Extract the [x, y] coordinate from the center of the cell holding the provided text.  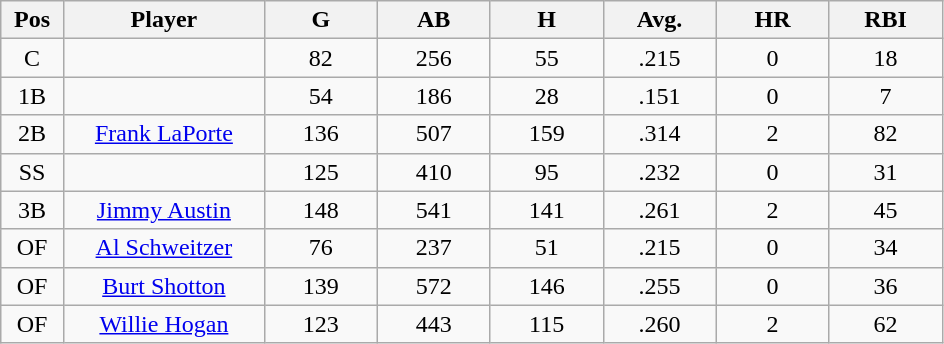
146 [546, 286]
Burt Shotton [164, 286]
186 [434, 96]
18 [886, 58]
36 [886, 286]
410 [434, 172]
Jimmy Austin [164, 210]
141 [546, 210]
572 [434, 286]
541 [434, 210]
123 [320, 324]
31 [886, 172]
115 [546, 324]
55 [546, 58]
AB [434, 20]
62 [886, 324]
139 [320, 286]
RBI [886, 20]
95 [546, 172]
34 [886, 248]
54 [320, 96]
2B [32, 134]
H [546, 20]
256 [434, 58]
443 [434, 324]
C [32, 58]
Avg. [660, 20]
28 [546, 96]
Frank LaPorte [164, 134]
136 [320, 134]
Willie Hogan [164, 324]
.232 [660, 172]
45 [886, 210]
SS [32, 172]
1B [32, 96]
.151 [660, 96]
237 [434, 248]
.314 [660, 134]
Player [164, 20]
.255 [660, 286]
159 [546, 134]
G [320, 20]
3B [32, 210]
.260 [660, 324]
Al Schweitzer [164, 248]
.261 [660, 210]
125 [320, 172]
HR [772, 20]
507 [434, 134]
Pos [32, 20]
148 [320, 210]
76 [320, 248]
7 [886, 96]
51 [546, 248]
